Output the [X, Y] coordinate of the center of the cell containing the given text.  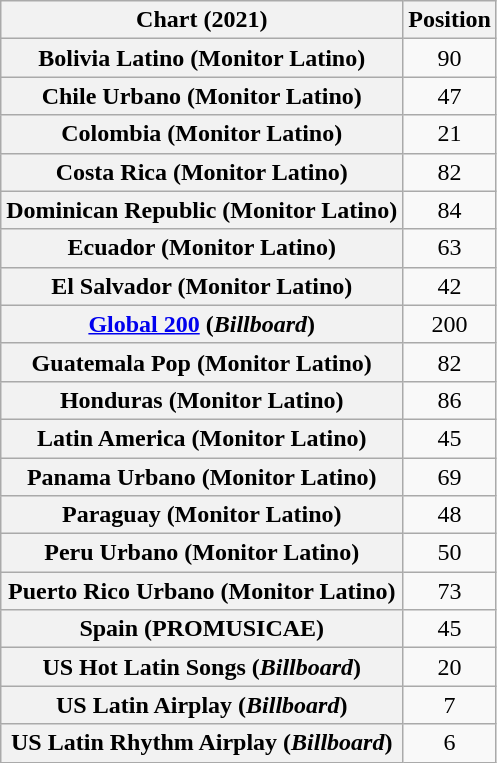
200 [450, 324]
50 [450, 553]
48 [450, 515]
Chart (2021) [202, 20]
6 [450, 743]
Position [450, 20]
Dominican Republic (Monitor Latino) [202, 210]
69 [450, 477]
Guatemala Pop (Monitor Latino) [202, 362]
90 [450, 58]
Paraguay (Monitor Latino) [202, 515]
Bolivia Latino (Monitor Latino) [202, 58]
42 [450, 286]
63 [450, 248]
US Hot Latin Songs (Billboard) [202, 667]
Panama Urbano (Monitor Latino) [202, 477]
Peru Urbano (Monitor Latino) [202, 553]
Latin America (Monitor Latino) [202, 438]
86 [450, 400]
Global 200 (Billboard) [202, 324]
Colombia (Monitor Latino) [202, 134]
47 [450, 96]
El Salvador (Monitor Latino) [202, 286]
US Latin Airplay (Billboard) [202, 705]
7 [450, 705]
21 [450, 134]
Chile Urbano (Monitor Latino) [202, 96]
Ecuador (Monitor Latino) [202, 248]
Costa Rica (Monitor Latino) [202, 172]
Honduras (Monitor Latino) [202, 400]
Spain (PROMUSICAE) [202, 629]
73 [450, 591]
US Latin Rhythm Airplay (Billboard) [202, 743]
84 [450, 210]
Puerto Rico Urbano (Monitor Latino) [202, 591]
20 [450, 667]
